Extract the (x, y) coordinate from the center of the cell holding the provided text.  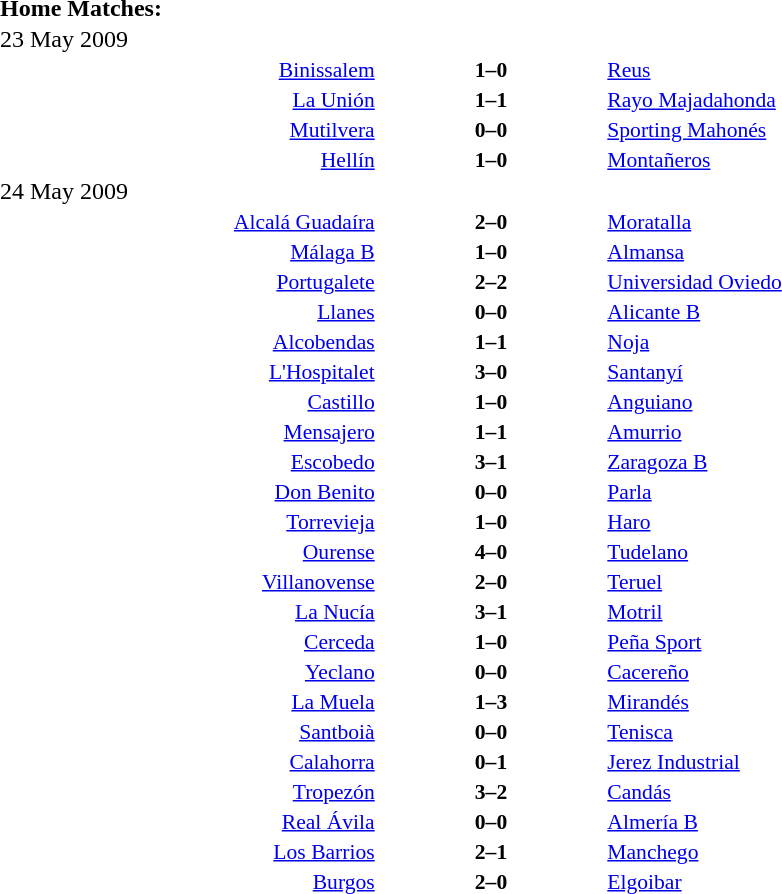
0–1 (492, 762)
2–1 (492, 852)
3–2 (492, 792)
1–3 (492, 702)
2–2 (492, 282)
3–0 (492, 372)
4–0 (492, 552)
